Scan for the cell matching the given text and deliver its (X, Y) coordinate at center. 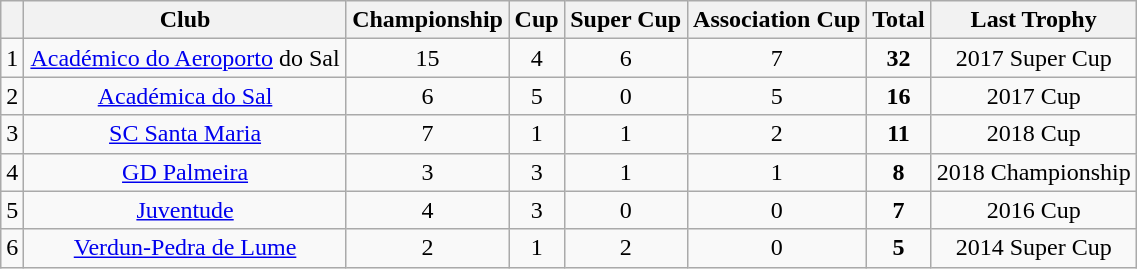
Verdun-Pedra de Lume (185, 248)
16 (899, 96)
2018 Cup (1033, 134)
SC Santa Maria (185, 134)
2018 Championship (1033, 172)
Académico do Aeroporto do Sal (185, 58)
Club (185, 20)
Association Cup (776, 20)
2016 Cup (1033, 210)
Last Trophy (1033, 20)
15 (428, 58)
Championship (428, 20)
Super Cup (626, 20)
Total (899, 20)
11 (899, 134)
8 (899, 172)
2017 Cup (1033, 96)
GD Palmeira (185, 172)
Juventude (185, 210)
2017 Super Cup (1033, 58)
Cup (536, 20)
2014 Super Cup (1033, 248)
32 (899, 58)
Académica do Sal (185, 96)
